Locate the cell with the specified text and output its (X, Y) center coordinate. 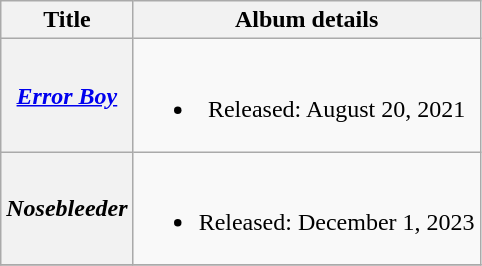
Error Boy (67, 96)
Released: August 20, 2021 (306, 96)
Released: December 1, 2023 (306, 208)
Title (67, 20)
Nosebleeder (67, 208)
Album details (306, 20)
